For the text-containing cell, return its midpoint in (x, y) coordinate format. 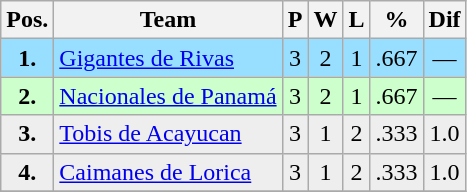
Pos. (28, 20)
W (326, 20)
Dif (444, 20)
2. (28, 96)
L (356, 20)
Gigantes de Rivas (168, 58)
3. (28, 134)
Team (168, 20)
Tobis de Acayucan (168, 134)
Nacionales de Panamá (168, 96)
% (396, 20)
Caimanes de Lorica (168, 172)
4. (28, 172)
P (295, 20)
1. (28, 58)
